Locate the cell with the specified text and output its [X, Y] center coordinate. 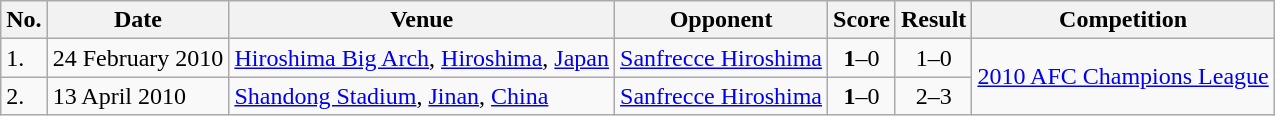
Score [862, 20]
2010 AFC Champions League [1123, 77]
No. [24, 20]
Shandong Stadium, Jinan, China [422, 96]
24 February 2010 [138, 58]
Venue [422, 20]
Date [138, 20]
13 April 2010 [138, 96]
1. [24, 58]
2–3 [933, 96]
Hiroshima Big Arch, Hiroshima, Japan [422, 58]
Opponent [722, 20]
2. [24, 96]
Result [933, 20]
Competition [1123, 20]
